Scan for the cell matching the given text and deliver its [X, Y] coordinate at center. 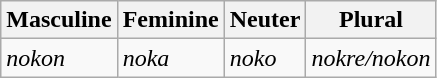
Neuter [265, 20]
noko [265, 58]
nokre/nokon [371, 58]
noka [170, 58]
Plural [371, 20]
Feminine [170, 20]
Masculine [59, 20]
nokon [59, 58]
